Identify which cell holds the provided text, then report its (x, y) central coordinate. 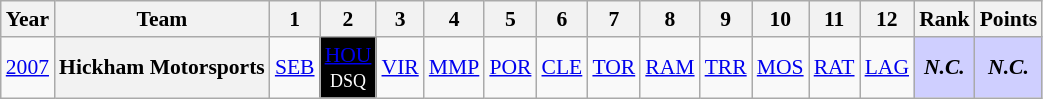
8 (670, 19)
MMP (454, 68)
HOUDSQ (348, 68)
7 (614, 19)
10 (780, 19)
1 (295, 19)
2 (348, 19)
Year (28, 19)
5 (510, 19)
TRR (726, 68)
RAT (834, 68)
9 (726, 19)
LAG (887, 68)
MOS (780, 68)
POR (510, 68)
RAM (670, 68)
TOR (614, 68)
4 (454, 19)
Hickham Motorsports (162, 68)
Points (1009, 19)
VIR (400, 68)
3 (400, 19)
2007 (28, 68)
Rank (944, 19)
SEB (295, 68)
6 (562, 19)
CLE (562, 68)
12 (887, 19)
Team (162, 19)
11 (834, 19)
